Locate the cell with the specified text and output its [x, y] center coordinate. 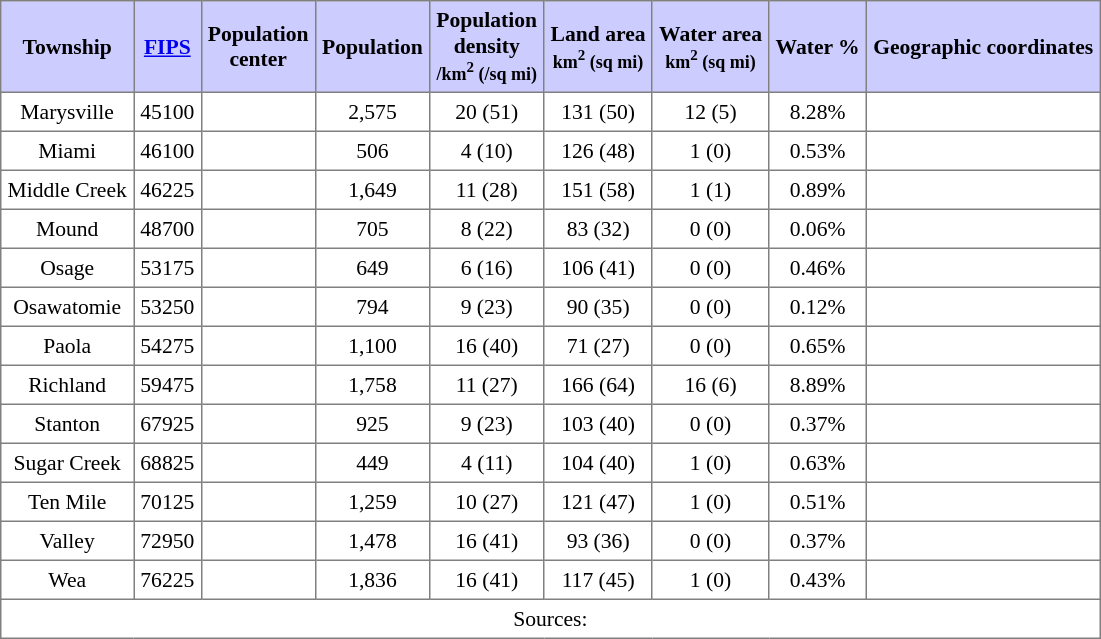
76225 [168, 580]
Water areakm2 (sq mi) [710, 47]
70125 [168, 502]
0.63% [818, 462]
1,649 [372, 190]
0.06% [818, 228]
794 [372, 306]
117 (45) [598, 580]
166 (64) [598, 384]
1 (1) [710, 190]
Sources: [550, 618]
649 [372, 268]
68825 [168, 462]
67925 [168, 424]
Geographic coordinates [983, 47]
83 (32) [598, 228]
449 [372, 462]
106 (41) [598, 268]
16 (40) [487, 346]
Populationdensity/km2 (/sq mi) [487, 47]
Land areakm2 (sq mi) [598, 47]
1,259 [372, 502]
Osawatomie [68, 306]
121 (47) [598, 502]
Paola [68, 346]
1,100 [372, 346]
11 (27) [487, 384]
0.53% [818, 150]
Ten Mile [68, 502]
53175 [168, 268]
Mound [68, 228]
6 (16) [487, 268]
126 (48) [598, 150]
71 (27) [598, 346]
4 (11) [487, 462]
Population [372, 47]
Wea [68, 580]
Marysville [68, 112]
48700 [168, 228]
46225 [168, 190]
Valley [68, 540]
1,758 [372, 384]
16 (6) [710, 384]
0.43% [818, 580]
Water % [818, 47]
90 (35) [598, 306]
131 (50) [598, 112]
FIPS [168, 47]
8.28% [818, 112]
Osage [68, 268]
1,478 [372, 540]
72950 [168, 540]
8.89% [818, 384]
Sugar Creek [68, 462]
11 (28) [487, 190]
0.46% [818, 268]
Richland [68, 384]
54275 [168, 346]
925 [372, 424]
59475 [168, 384]
46100 [168, 150]
1,836 [372, 580]
53250 [168, 306]
103 (40) [598, 424]
705 [372, 228]
0.51% [818, 502]
12 (5) [710, 112]
Populationcenter [258, 47]
0.89% [818, 190]
Miami [68, 150]
10 (27) [487, 502]
506 [372, 150]
93 (36) [598, 540]
Stanton [68, 424]
0.12% [818, 306]
0.65% [818, 346]
Township [68, 47]
45100 [168, 112]
20 (51) [487, 112]
104 (40) [598, 462]
151 (58) [598, 190]
8 (22) [487, 228]
4 (10) [487, 150]
Middle Creek [68, 190]
2,575 [372, 112]
